From the cell containing the given text, extract its center point as [x, y] coordinate. 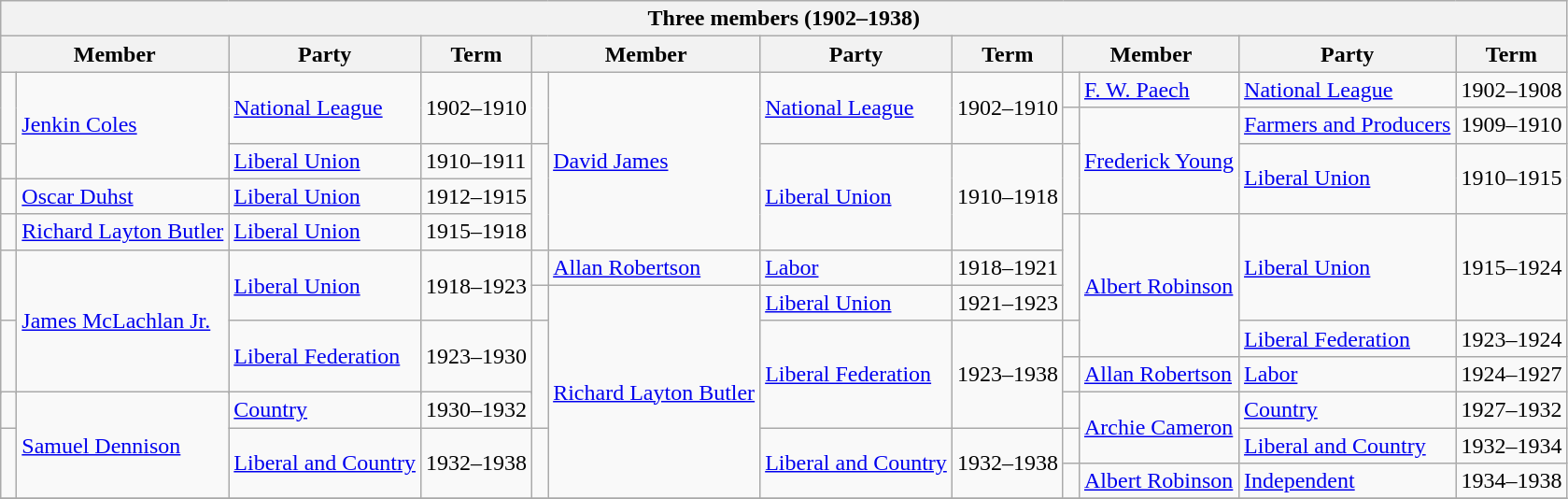
Farmers and Producers [1348, 125]
1909–1910 [1511, 125]
Three members (1902–1938) [784, 19]
Samuel Dennison [123, 445]
Archie Cameron [1158, 427]
1932–1934 [1511, 446]
Oscar Duhst [123, 196]
1927–1932 [1511, 409]
1915–1918 [476, 232]
1910–1918 [1007, 196]
1921–1923 [1007, 303]
Jenkin Coles [123, 125]
1930–1932 [476, 409]
Frederick Young [1158, 161]
1915–1924 [1511, 267]
1910–1911 [476, 161]
James McLachlan Jr. [123, 321]
1934–1938 [1511, 481]
1918–1921 [1007, 267]
1918–1923 [476, 285]
1912–1915 [476, 196]
1924–1927 [1511, 374]
1910–1915 [1511, 178]
1923–1938 [1007, 374]
Independent [1348, 481]
1902–1908 [1511, 90]
1923–1924 [1511, 338]
David James [654, 161]
F. W. Paech [1158, 90]
1923–1930 [476, 356]
